Locate the cell with the specified text and output its (x, y) center coordinate. 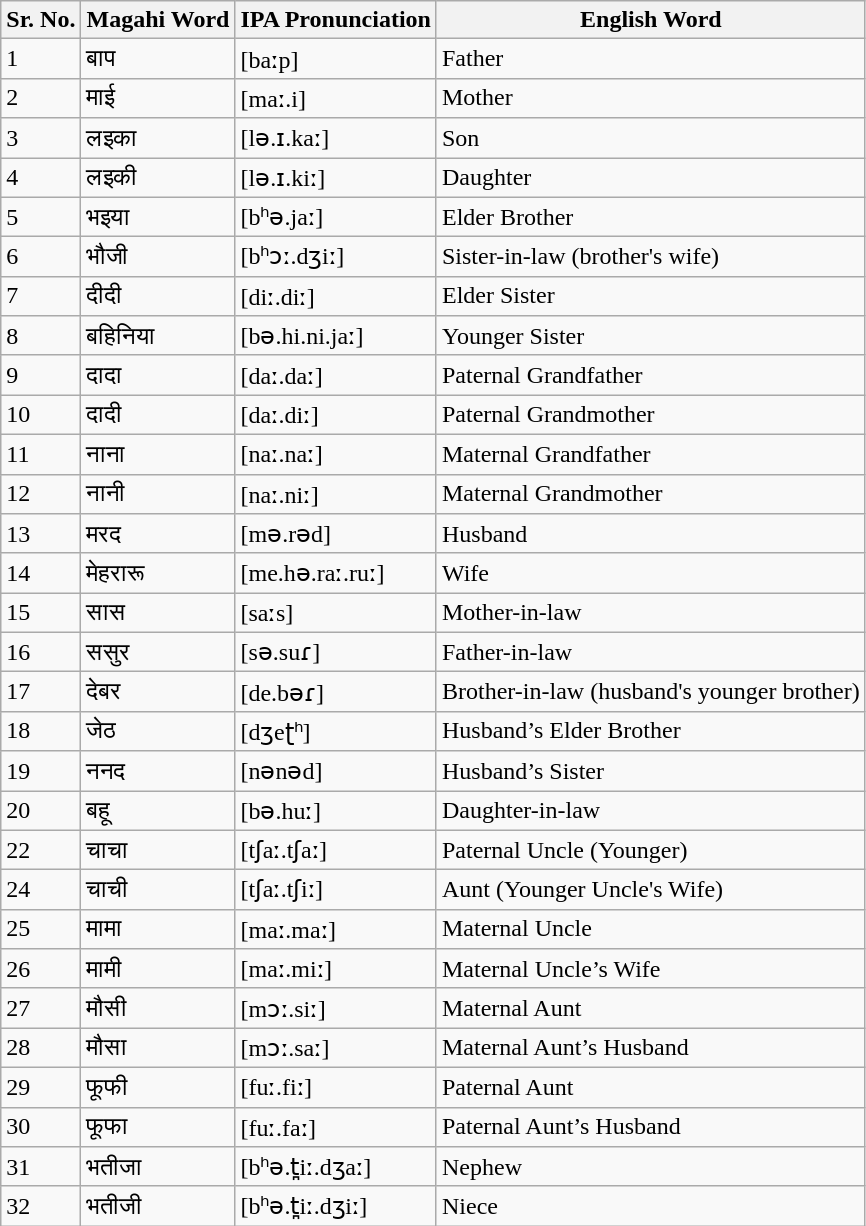
[daː.daː] (336, 375)
लइका (158, 138)
4 (41, 178)
मौसा (158, 1048)
Son (650, 138)
Maternal Grandfather (650, 454)
26 (41, 969)
[maː.i] (336, 98)
17 (41, 692)
Daughter (650, 178)
[sə.suɾ] (336, 652)
29 (41, 1087)
[diː.diː] (336, 296)
Maternal Uncle (650, 929)
सास (158, 613)
Brother-in-law (husband's younger brother) (650, 692)
[bʰɔː.dʒiː] (336, 257)
मौसी (158, 1008)
देबर (158, 692)
Sister-in-law (brother's wife) (650, 257)
14 (41, 573)
चाचा (158, 850)
दादी (158, 415)
[bʰə.t̪iː.dʒiː] (336, 1206)
Mother (650, 98)
13 (41, 534)
मेहरारू (158, 573)
[fuː.fiː] (336, 1087)
Husband (650, 534)
[tʃaː.tʃaː] (336, 850)
[me.hə.raː.ruː] (336, 573)
[bə.huː] (336, 810)
24 (41, 890)
भइया (158, 217)
28 (41, 1048)
Husband’s Elder Brother (650, 731)
10 (41, 415)
[bə.hi.ni.jaː] (336, 336)
Maternal Aunt’s Husband (650, 1048)
Niece (650, 1206)
[maː.miː] (336, 969)
[saːs] (336, 613)
Paternal Aunt (650, 1087)
Father (650, 59)
माई (158, 98)
19 (41, 771)
Husband’s Sister (650, 771)
[bʰə.t̪iː.dʒaː] (336, 1167)
फूफा (158, 1127)
1 (41, 59)
मरद (158, 534)
Nephew (650, 1167)
Paternal Grandfather (650, 375)
मामी (158, 969)
[nənəd] (336, 771)
[dʒeʈʰ] (336, 731)
[naː.naː] (336, 454)
18 (41, 731)
[naː.niː] (336, 494)
Paternal Grandmother (650, 415)
Elder Sister (650, 296)
31 (41, 1167)
Maternal Uncle’s Wife (650, 969)
27 (41, 1008)
6 (41, 257)
Daughter-in-law (650, 810)
[tʃaː.tʃiː] (336, 890)
Paternal Uncle (Younger) (650, 850)
Magahi Word (158, 20)
Paternal Aunt’s Husband (650, 1127)
बाप (158, 59)
9 (41, 375)
नाना (158, 454)
जेठ (158, 731)
20 (41, 810)
Elder Brother (650, 217)
[lə.ɪ.kaː] (336, 138)
ससुर (158, 652)
Maternal Aunt (650, 1008)
फूफी (158, 1087)
15 (41, 613)
30 (41, 1127)
चाची (158, 890)
भौजी (158, 257)
[lə.ɪ.kiː] (336, 178)
3 (41, 138)
[fuː.faː] (336, 1127)
[bʰə.jaː] (336, 217)
12 (41, 494)
दादा (158, 375)
IPA Pronunciation (336, 20)
8 (41, 336)
Maternal Grandmother (650, 494)
[de.bəɾ] (336, 692)
Wife (650, 573)
11 (41, 454)
[baːp] (336, 59)
भतीजा (158, 1167)
Mother-in-law (650, 613)
Father-in-law (650, 652)
मामा (158, 929)
English Word (650, 20)
16 (41, 652)
[mɔː.siː] (336, 1008)
[maː.maː] (336, 929)
ननद (158, 771)
नानी (158, 494)
Sr. No. (41, 20)
भतीजी (158, 1206)
Aunt (Younger Uncle's Wife) (650, 890)
2 (41, 98)
[daː.diː] (336, 415)
25 (41, 929)
बहिनिया (158, 336)
[mɔː.saː] (336, 1048)
लइकी (158, 178)
32 (41, 1206)
[mə.rəd] (336, 534)
बहू (158, 810)
Younger Sister (650, 336)
दीदी (158, 296)
22 (41, 850)
5 (41, 217)
7 (41, 296)
